Extract the [X, Y] coordinate from the center of the cell holding the provided text.  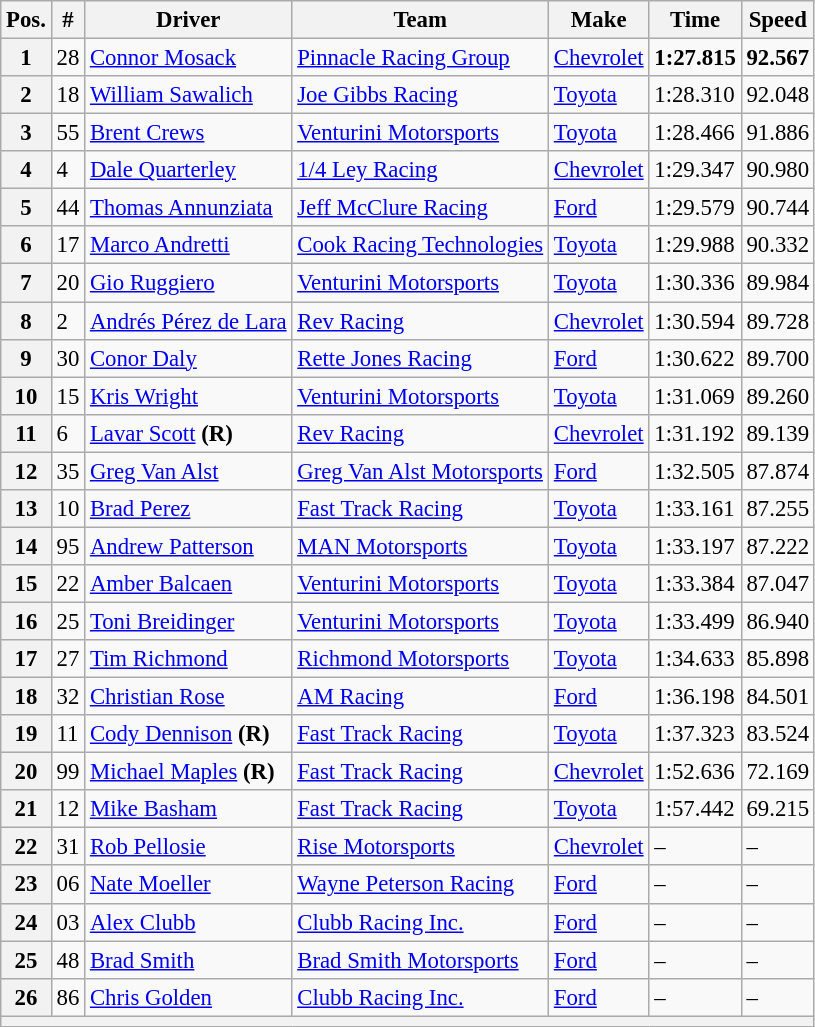
3 [26, 133]
90.980 [778, 170]
1 [26, 58]
Brad Smith [188, 960]
35 [68, 471]
03 [68, 922]
Richmond Motorsports [420, 659]
Toni Breidinger [188, 621]
Rette Jones Racing [420, 358]
Team [420, 20]
87.222 [778, 546]
86 [68, 997]
32 [68, 697]
99 [68, 772]
87.255 [778, 509]
Brent Crews [188, 133]
89.984 [778, 283]
Jeff McClure Racing [420, 208]
Chris Golden [188, 997]
1:32.505 [695, 471]
Marco Andretti [188, 245]
Driver [188, 20]
1:52.636 [695, 772]
21 [26, 809]
Make [599, 20]
Connor Mosack [188, 58]
Gio Ruggiero [188, 283]
89.728 [778, 321]
16 [26, 621]
69.215 [778, 809]
1:27.815 [695, 58]
95 [68, 546]
1:37.323 [695, 734]
# [68, 20]
Wayne Peterson Racing [420, 885]
44 [68, 208]
24 [26, 922]
26 [26, 997]
90.744 [778, 208]
92.048 [778, 95]
Greg Van Alst [188, 471]
1:33.197 [695, 546]
13 [26, 509]
19 [26, 734]
14 [26, 546]
89.139 [778, 433]
1:29.988 [695, 245]
1:28.310 [695, 95]
1:30.336 [695, 283]
1:29.347 [695, 170]
89.260 [778, 396]
1:36.198 [695, 697]
AM Racing [420, 697]
92.567 [778, 58]
5 [26, 208]
91.886 [778, 133]
Cook Racing Technologies [420, 245]
1:29.579 [695, 208]
84.501 [778, 697]
1:34.633 [695, 659]
Cody Dennison (R) [188, 734]
Pos. [26, 20]
Amber Balcaen [188, 584]
Lavar Scott (R) [188, 433]
87.874 [778, 471]
William Sawalich [188, 95]
48 [68, 960]
1:28.466 [695, 133]
28 [68, 58]
1/4 Ley Racing [420, 170]
89.700 [778, 358]
Andrés Pérez de Lara [188, 321]
MAN Motorsports [420, 546]
Rise Motorsports [420, 847]
Conor Daly [188, 358]
Mike Basham [188, 809]
86.940 [778, 621]
90.332 [778, 245]
Brad Perez [188, 509]
1:57.442 [695, 809]
1:31.069 [695, 396]
Greg Van Alst Motorsports [420, 471]
Thomas Annunziata [188, 208]
Pinnacle Racing Group [420, 58]
Brad Smith Motorsports [420, 960]
9 [26, 358]
Kris Wright [188, 396]
Dale Quarterley [188, 170]
1:33.384 [695, 584]
23 [26, 885]
85.898 [778, 659]
31 [68, 847]
Joe Gibbs Racing [420, 95]
7 [26, 283]
06 [68, 885]
Rob Pellosie [188, 847]
Michael Maples (R) [188, 772]
27 [68, 659]
1:33.499 [695, 621]
Tim Richmond [188, 659]
30 [68, 358]
1:31.192 [695, 433]
Alex Clubb [188, 922]
Andrew Patterson [188, 546]
Christian Rose [188, 697]
Speed [778, 20]
55 [68, 133]
8 [26, 321]
87.047 [778, 584]
1:33.161 [695, 509]
1:30.594 [695, 321]
Time [695, 20]
Nate Moeller [188, 885]
83.524 [778, 734]
72.169 [778, 772]
1:30.622 [695, 358]
